Scan for the cell matching the given text and deliver its (X, Y) coordinate at center. 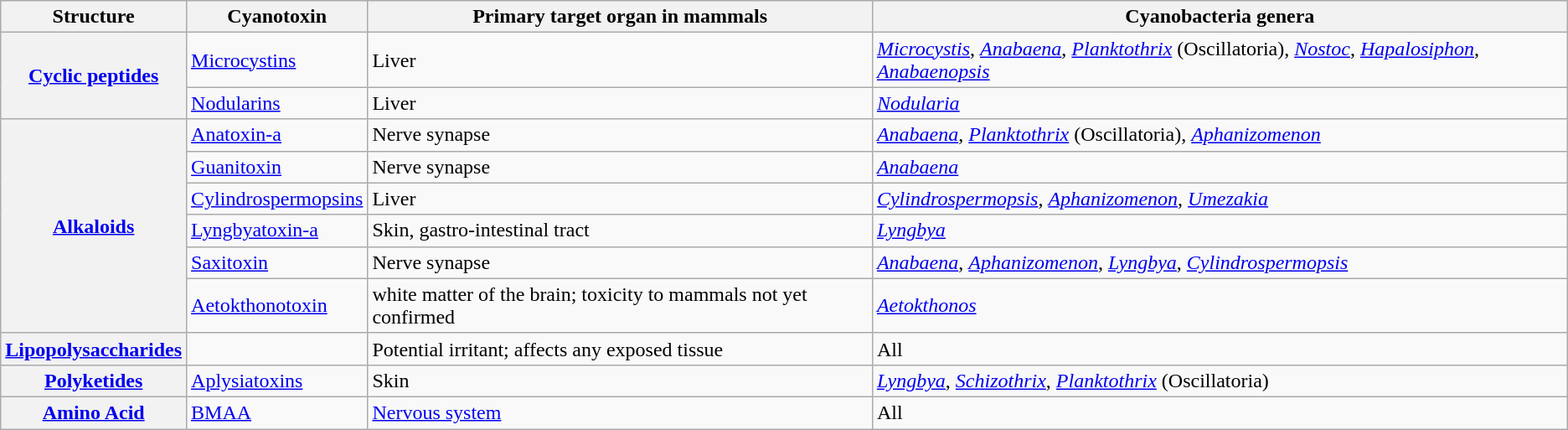
Cylindrospermopsis, Aphanizomenon, Umezakia (1220, 199)
Nodularins (277, 103)
Amino Acid (94, 412)
Aplysiatoxins (277, 381)
Lyngbya (1220, 231)
Cyclic peptides (94, 75)
Anabaena, Planktothrix (Oscillatoria), Aphanizomenon (1220, 135)
BMAA (277, 412)
Aetokthonos (1220, 305)
Lyngbya, Schizothrix, Planktothrix (Oscillatoria) (1220, 381)
Potential irritant; affects any exposed tissue (620, 349)
Skin (620, 381)
Skin, gastro-intestinal tract (620, 231)
Saxitoxin (277, 262)
Microcystis, Anabaena, Planktothrix (Oscillatoria), Nostoc, Hapalosiphon, Anabaenopsis (1220, 60)
Anatoxin-a (277, 135)
Alkaloids (94, 226)
Nodularia (1220, 103)
Primary target organ in mammals (620, 17)
Guanitoxin (277, 167)
Polyketides (94, 381)
Microcystins (277, 60)
Cylindrospermopsins (277, 199)
white matter of the brain; toxicity to mammals not yet confirmed (620, 305)
Anabaena, Aphanizomenon, Lyngbya, Cylindrospermopsis (1220, 262)
Anabaena (1220, 167)
Nervous system (620, 412)
Lipopolysaccharides (94, 349)
Aetokthonotoxin (277, 305)
Lyngbyatoxin-a (277, 231)
Cyanobacteria genera (1220, 17)
Cyanotoxin (277, 17)
Structure (94, 17)
